Provide the [x, y] coordinate of the cell's center where the given text is located.  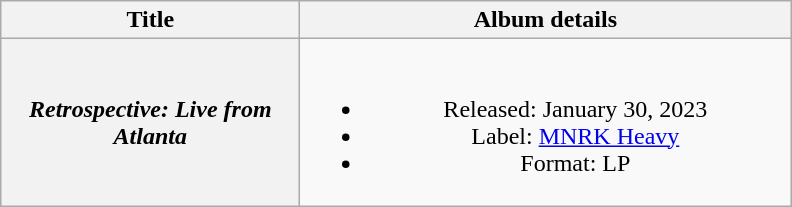
Retrospective: Live from Atlanta [150, 122]
Title [150, 20]
Album details [546, 20]
Released: January 30, 2023Label: MNRK HeavyFormat: LP [546, 122]
